Find where the given text appears and provide that cell's center as (x, y) coordinate. 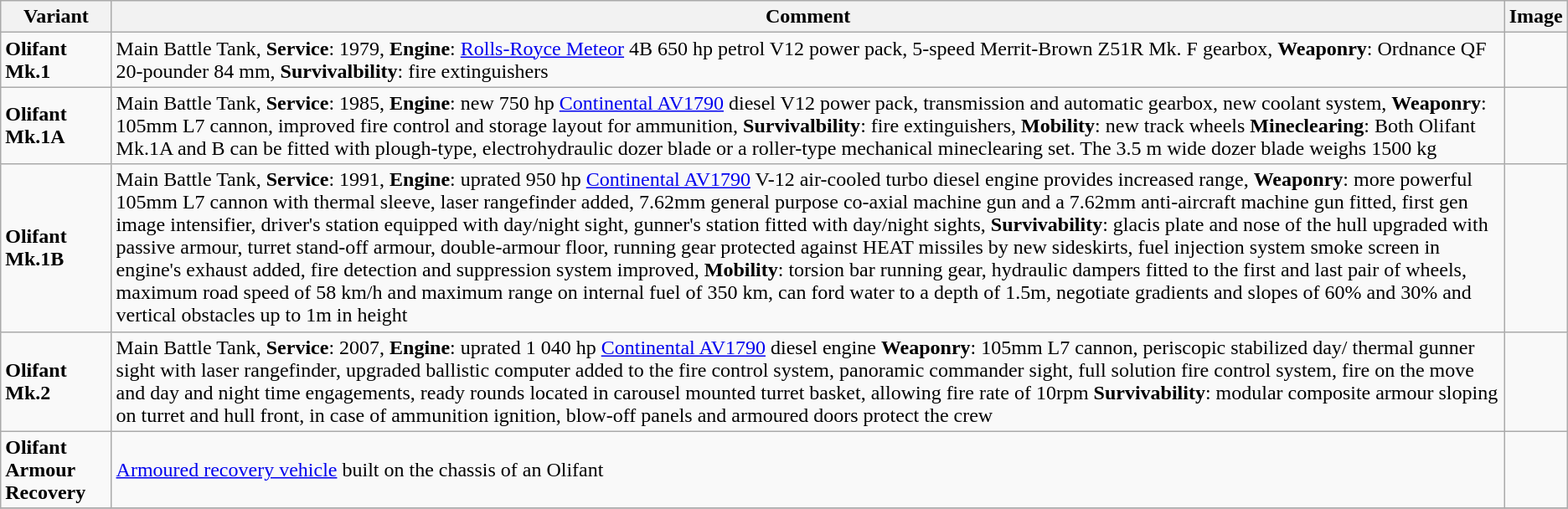
Comment (807, 17)
Olifant Mk.1 (56, 60)
Variant (56, 17)
Armoured recovery vehicle built on the chassis of an Olifant (807, 470)
Image (1536, 17)
Olifant Mk.1B (56, 248)
Olifant Mk.2 (56, 382)
Olifant Mk.1A (56, 126)
Olifant Armour Recovery (56, 470)
